Scan for the cell matching the given text and deliver its (x, y) coordinate at center. 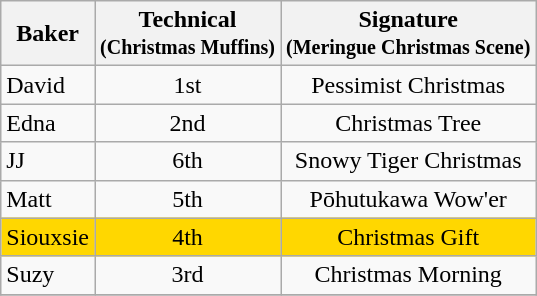
1st (187, 85)
Christmas Tree (408, 123)
JJ (48, 161)
Pessimist Christmas (408, 85)
6th (187, 161)
Edna (48, 123)
2nd (187, 123)
Snowy Tiger Christmas (408, 161)
3rd (187, 275)
5th (187, 199)
Technical(Christmas Muffins) (187, 34)
Baker (48, 34)
Matt (48, 199)
Christmas Morning (408, 275)
Christmas Gift (408, 237)
Suzy (48, 275)
David (48, 85)
4th (187, 237)
Siouxsie (48, 237)
Pōhutukawa Wow'er (408, 199)
Signature(Meringue Christmas Scene) (408, 34)
